For the text-containing cell, return its midpoint in [x, y] coordinate format. 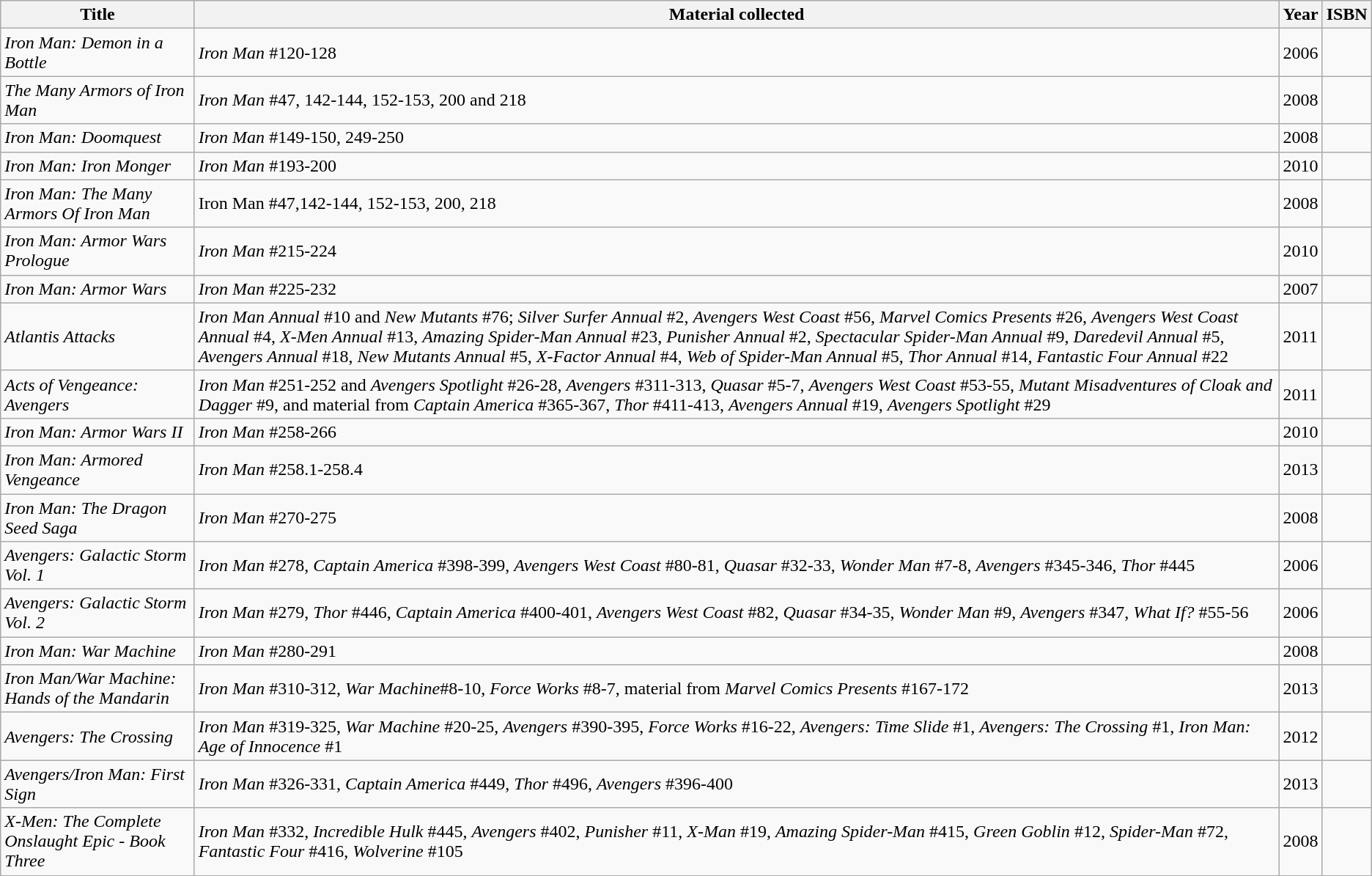
Iron Man: Doomquest [97, 138]
Year [1300, 15]
Iron Man #279, Thor #446, Captain America #400-401, Avengers West Coast #82, Quasar #34-35, Wonder Man #9, Avengers #347, What If? #55-56 [737, 613]
Iron Man #258-266 [737, 432]
Avengers: Galactic Storm Vol. 1 [97, 566]
Iron Man: Iron Monger [97, 166]
Iron Man #193-200 [737, 166]
Iron Man: The Dragon Seed Saga [97, 518]
Iron Man: Armored Vengeance [97, 469]
Iron Man #310-312, War Machine#8-10, Force Works #8-7, material from Marvel Comics Presents #167-172 [737, 689]
X-Men: The Complete Onslaught Epic - Book Three [97, 842]
Iron Man #215-224 [737, 251]
Iron Man #120-128 [737, 53]
Iron Man: Armor Wars [97, 289]
ISBN [1347, 15]
Iron Man: The Many Armors Of Iron Man [97, 204]
Title [97, 15]
Iron Man #326-331, Captain America #449, Thor #496, Avengers #396-400 [737, 784]
Iron Man #47,142-144, 152-153, 200, 218 [737, 204]
Acts of Vengeance: Avengers [97, 394]
Iron Man: Demon in a Bottle [97, 53]
Avengers: Galactic Storm Vol. 2 [97, 613]
2012 [1300, 736]
Avengers/Iron Man: First Sign [97, 784]
The Many Armors of Iron Man [97, 100]
Iron Man #258.1-258.4 [737, 469]
Iron Man #225-232 [737, 289]
Iron Man #278, Captain America #398-399, Avengers West Coast #80-81, Quasar #32-33, Wonder Man #7-8, Avengers #345-346, Thor #445 [737, 566]
Material collected [737, 15]
Iron Man: Armor Wars Prologue [97, 251]
Iron Man: War Machine [97, 651]
Iron Man: Armor Wars II [97, 432]
Iron Man #47, 142-144, 152-153, 200 and 218 [737, 100]
Iron Man #270-275 [737, 518]
Atlantis Attacks [97, 336]
Iron Man #149-150, 249-250 [737, 138]
2007 [1300, 289]
Avengers: The Crossing [97, 736]
Iron Man/War Machine: Hands of the Mandarin [97, 689]
Iron Man #280-291 [737, 651]
